Pinpoint the cell where the given text exists, returning its [X, Y] midpoint coordinate. 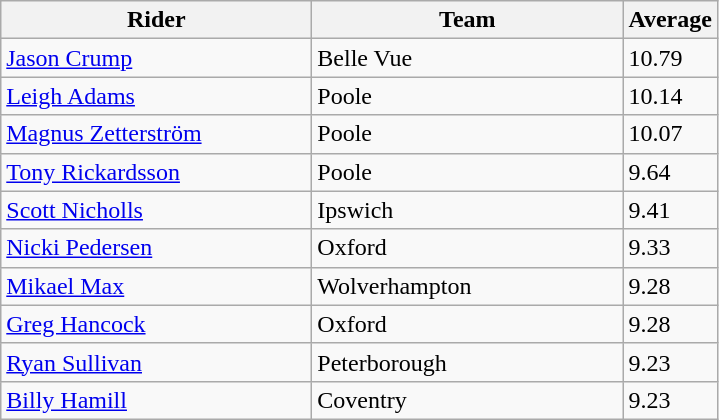
Peterborough [468, 362]
Mikael Max [156, 286]
10.07 [670, 134]
Magnus Zetterström [156, 134]
Greg Hancock [156, 324]
Ipswich [468, 210]
Ryan Sullivan [156, 362]
10.14 [670, 96]
Jason Crump [156, 58]
Billy Hamill [156, 400]
9.41 [670, 210]
Belle Vue [468, 58]
Team [468, 20]
9.64 [670, 172]
Rider [156, 20]
Average [670, 20]
9.33 [670, 248]
Coventry [468, 400]
Scott Nicholls [156, 210]
Leigh Adams [156, 96]
10.79 [670, 58]
Nicki Pedersen [156, 248]
Tony Rickardsson [156, 172]
Wolverhampton [468, 286]
